Locate the cell with the specified text and output its [X, Y] center coordinate. 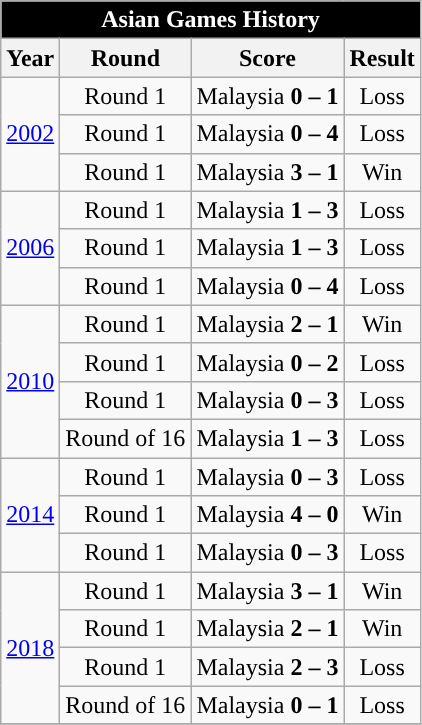
Year [30, 58]
Round [126, 58]
Malaysia 0 – 2 [268, 362]
2018 [30, 648]
2010 [30, 381]
Result [382, 58]
2014 [30, 515]
Malaysia 2 – 3 [268, 667]
2006 [30, 248]
2002 [30, 134]
Malaysia 4 – 0 [268, 515]
Asian Games History [211, 20]
Score [268, 58]
